Capture the cell that displays the provided text and extract its [x, y] central coordinate. 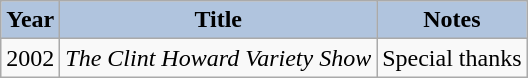
Title [218, 20]
The Clint Howard Variety Show [218, 58]
2002 [30, 58]
Notes [452, 20]
Special thanks [452, 58]
Year [30, 20]
